Pinpoint the cell where the given text exists, returning its (X, Y) midpoint coordinate. 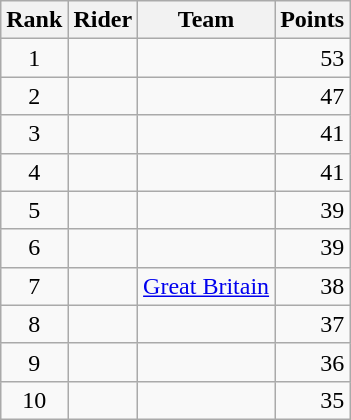
9 (34, 362)
38 (312, 286)
Points (312, 20)
53 (312, 58)
Team (206, 20)
35 (312, 400)
3 (34, 134)
7 (34, 286)
37 (312, 324)
8 (34, 324)
36 (312, 362)
6 (34, 248)
47 (312, 96)
10 (34, 400)
1 (34, 58)
Great Britain (206, 286)
Rider (103, 20)
4 (34, 172)
Rank (34, 20)
5 (34, 210)
2 (34, 96)
